Pinpoint the cell where the given text exists, returning its [X, Y] midpoint coordinate. 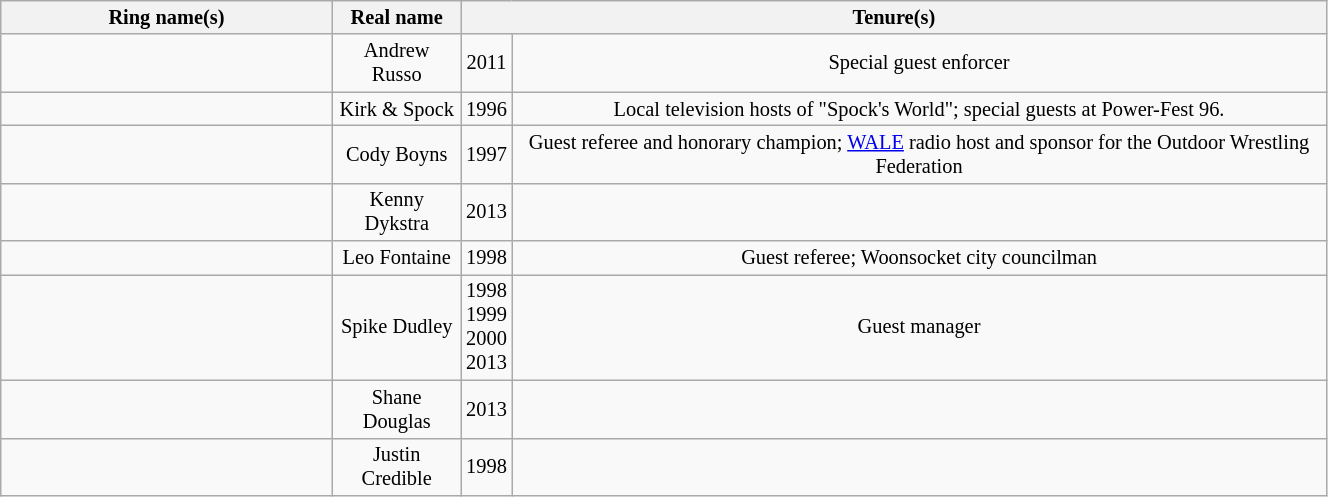
Guest referee and honorary champion; WALE radio host and sponsor for the Outdoor Wrestling Federation [920, 154]
Leo Fontaine [396, 258]
Andrew Russo [396, 63]
Local television hosts of "Spock's World"; special guests at Power-Fest 96. [920, 109]
Special guest enforcer [920, 63]
2011 [486, 63]
Guest manager [920, 327]
Kirk & Spock [396, 109]
Kenny Dykstra [396, 212]
Guest referee; Woonsocket city councilman [920, 258]
Cody Boyns [396, 154]
1996 [486, 109]
Justin Credible [396, 467]
Tenure(s) [894, 17]
1997 [486, 154]
Shane Douglas [396, 409]
Spike Dudley [396, 327]
Real name [396, 17]
Ring name(s) [166, 17]
1998199920002013 [486, 327]
